Locate the cell with the specified text and output its (X, Y) center coordinate. 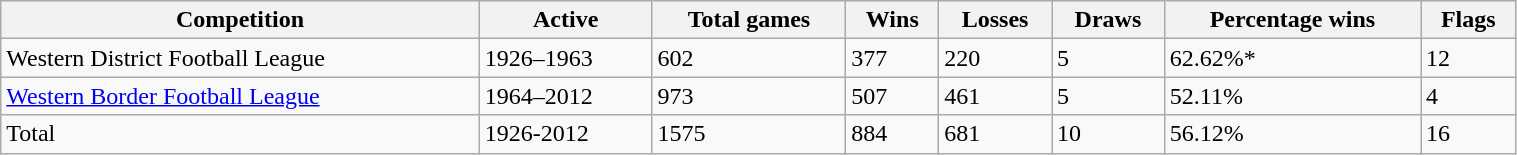
Western Border Football League (240, 96)
507 (892, 96)
220 (996, 58)
1926–1963 (566, 58)
884 (892, 134)
Flags (1468, 20)
Total games (749, 20)
602 (749, 58)
Active (566, 20)
Total (240, 134)
Losses (996, 20)
973 (749, 96)
Draws (1108, 20)
Western District Football League (240, 58)
1926-2012 (566, 134)
62.62%* (1292, 58)
1964–2012 (566, 96)
Percentage wins (1292, 20)
Wins (892, 20)
681 (996, 134)
377 (892, 58)
16 (1468, 134)
56.12% (1292, 134)
4 (1468, 96)
52.11% (1292, 96)
461 (996, 96)
12 (1468, 58)
Competition (240, 20)
10 (1108, 134)
1575 (749, 134)
